Provide the [x, y] coordinate of the cell's center where the given text is located.  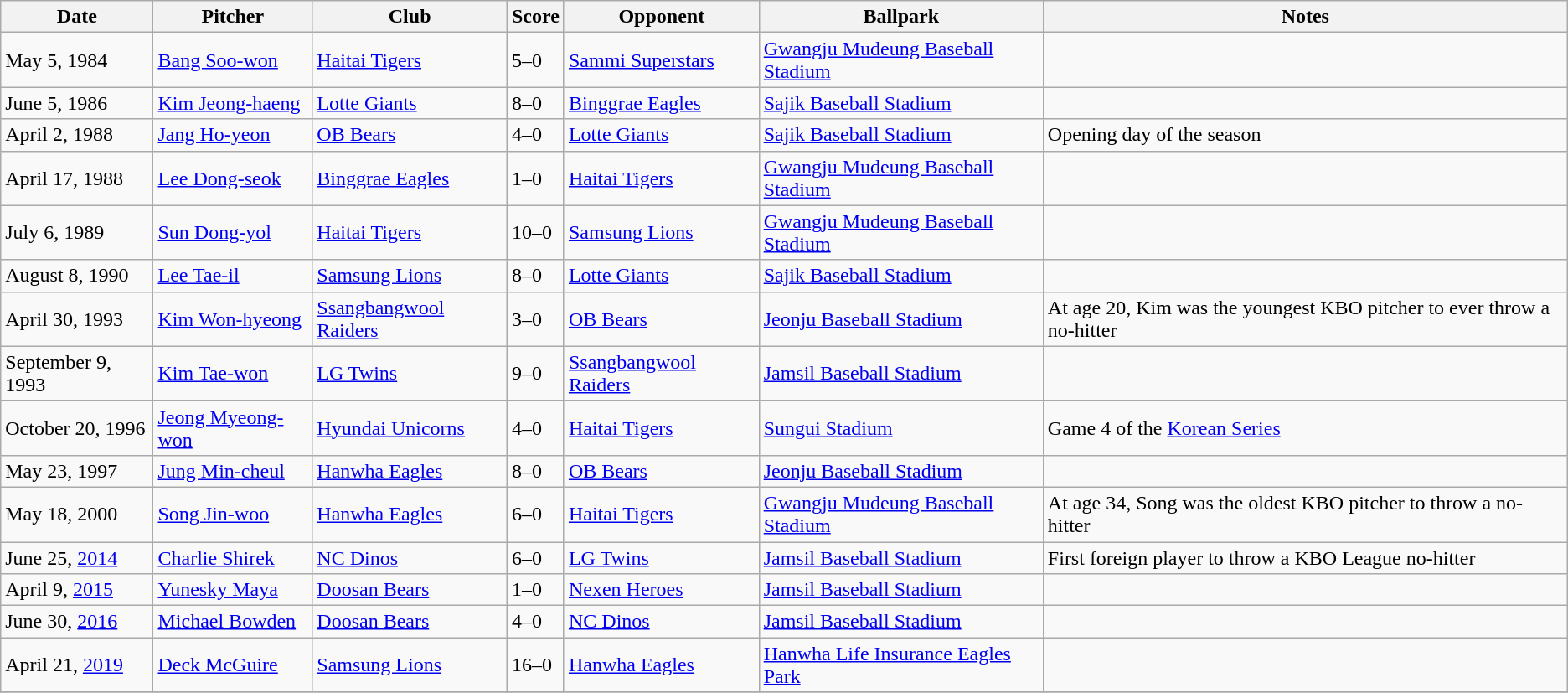
Notes [1305, 17]
Ballpark [901, 17]
April 21, 2019 [77, 665]
Kim Won-hyeong [233, 318]
September 9, 1993 [77, 374]
Sungui Stadium [901, 427]
Deck McGuire [233, 665]
First foreign player to throw a KBO League no-hitter [1305, 557]
3–0 [535, 318]
June 25, 2014 [77, 557]
Opponent [662, 17]
Kim Tae-won [233, 374]
Michael Bowden [233, 622]
June 5, 1986 [77, 103]
10–0 [535, 233]
April 30, 1993 [77, 318]
Sammi Superstars [662, 60]
April 17, 1988 [77, 178]
May 5, 1984 [77, 60]
Bang Soo-won [233, 60]
Jung Min-cheul [233, 471]
Kim Jeong-haeng [233, 103]
Jang Ho-yeon [233, 135]
Pitcher [233, 17]
July 6, 1989 [77, 233]
Date [77, 17]
October 20, 1996 [77, 427]
16–0 [535, 665]
Yunesky Maya [233, 590]
Hyundai Unicorns [410, 427]
June 30, 2016 [77, 622]
Jeong Myeong-won [233, 427]
At age 34, Song was the oldest KBO pitcher to throw a no-hitter [1305, 515]
9–0 [535, 374]
Lee Dong-seok [233, 178]
May 18, 2000 [77, 515]
May 23, 1997 [77, 471]
Lee Tae-il [233, 276]
Hanwha Life Insurance Eagles Park [901, 665]
Charlie Shirek [233, 557]
Score [535, 17]
At age 20, Kim was the youngest KBO pitcher to ever throw a no-hitter [1305, 318]
April 2, 1988 [77, 135]
Club [410, 17]
April 9, 2015 [77, 590]
Sun Dong-yol [233, 233]
Game 4 of the Korean Series [1305, 427]
Opening day of the season [1305, 135]
5–0 [535, 60]
Nexen Heroes [662, 590]
August 8, 1990 [77, 276]
Song Jin-woo [233, 515]
